Capture the cell that displays the provided text and extract its (x, y) central coordinate. 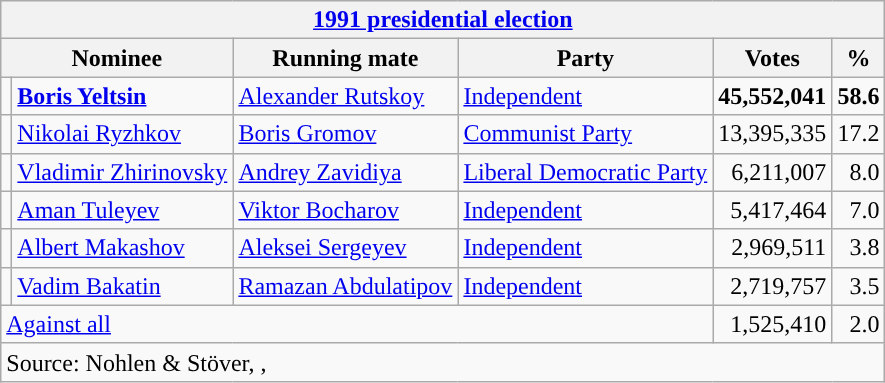
2.0 (858, 324)
45,552,041 (772, 96)
Boris Gromov (346, 134)
2,719,757 (772, 286)
1991 presidential election (443, 20)
1,525,410 (772, 324)
3.5 (858, 286)
Against all (357, 324)
Aleksei Sergeyev (346, 248)
6,211,007 (772, 172)
58.6 (858, 96)
Ramazan Abdulatipov (346, 286)
Boris Yeltsin (122, 96)
Nikolai Ryzhkov (122, 134)
Communist Party (586, 134)
7.0 (858, 210)
Vadim Bakatin (122, 286)
% (858, 58)
Aman Tuleyev (122, 210)
Andrey Zavidiya (346, 172)
8.0 (858, 172)
Source: Nohlen & Stöver, , (443, 362)
Vladimir Zhirinovsky (122, 172)
17.2 (858, 134)
Liberal Democratic Party (586, 172)
Nominee (117, 58)
13,395,335 (772, 134)
Viktor Bocharov (346, 210)
Votes (772, 58)
3.8 (858, 248)
Party (586, 58)
Running mate (346, 58)
Albert Makashov (122, 248)
Alexander Rutskoy (346, 96)
5,417,464 (772, 210)
2,969,511 (772, 248)
